Extract the [x, y] coordinate from the center of the cell holding the provided text.  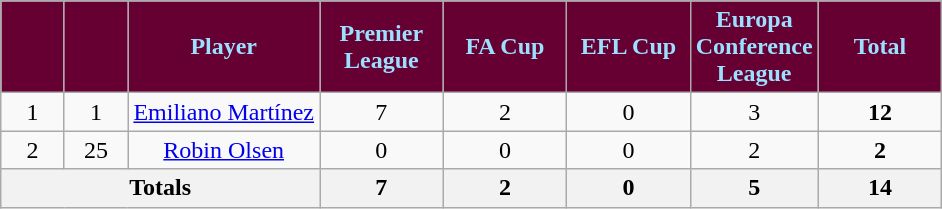
Player [224, 47]
Totals [160, 188]
Europa Conference League [754, 47]
12 [880, 112]
25 [96, 150]
FA Cup [505, 47]
Emiliano Martínez [224, 112]
14 [880, 188]
Total [880, 47]
Robin Olsen [224, 150]
EFL Cup [629, 47]
Premier League [382, 47]
5 [754, 188]
3 [754, 112]
